Determine the [x, y] coordinate at the center of the cell enclosing the given text.  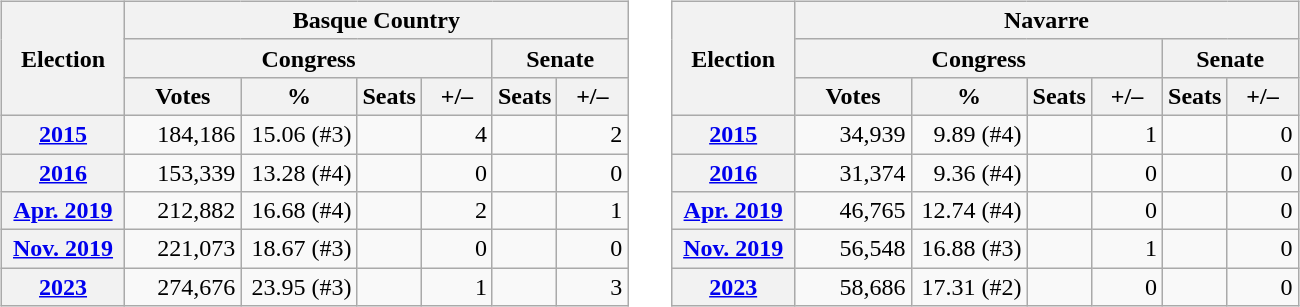
56,548 [853, 249]
18.67 (#3) [299, 249]
16.88 (#3) [969, 249]
Basque Country [376, 20]
221,073 [183, 249]
9.89 (#4) [969, 134]
58,686 [853, 287]
9.36 (#4) [969, 173]
3 [592, 287]
34,939 [853, 134]
17.31 (#2) [969, 287]
16.68 (#4) [299, 211]
46,765 [853, 211]
13.28 (#4) [299, 173]
Navarre [1046, 20]
153,339 [183, 173]
15.06 (#3) [299, 134]
4 [456, 134]
184,186 [183, 134]
212,882 [183, 211]
12.74 (#4) [969, 211]
31,374 [853, 173]
23.95 (#3) [299, 287]
274,676 [183, 287]
